For the text-containing cell, return its midpoint in (x, y) coordinate format. 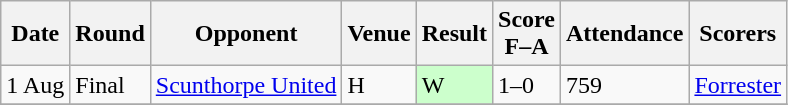
Venue (379, 34)
759 (625, 85)
Attendance (625, 34)
Opponent (246, 34)
Round (110, 34)
W (454, 85)
Result (454, 34)
1–0 (527, 85)
Scorers (738, 34)
Forrester (738, 85)
Date (36, 34)
1 Aug (36, 85)
ScoreF–A (527, 34)
Final (110, 85)
H (379, 85)
Scunthorpe United (246, 85)
